Extract the [x, y] coordinate from the center of the cell holding the provided text.  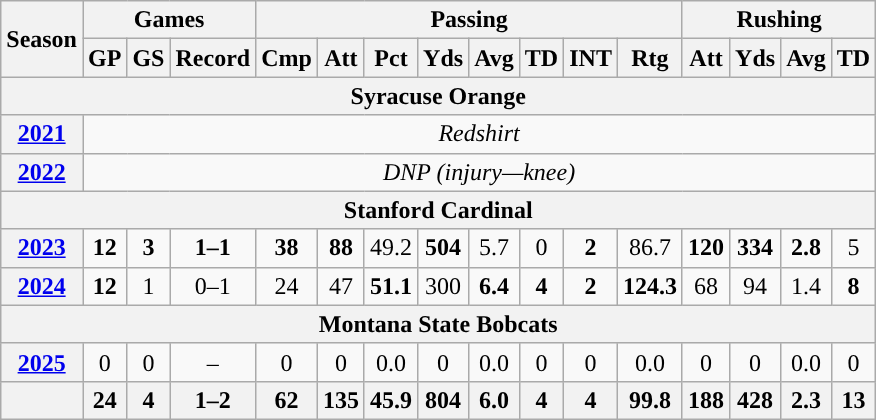
5.7 [494, 248]
2024 [42, 286]
Rushing [778, 20]
5 [853, 248]
88 [340, 248]
504 [444, 248]
68 [706, 286]
300 [444, 286]
2.3 [806, 400]
1–1 [213, 248]
8 [853, 286]
Cmp [287, 58]
Syracuse Orange [438, 96]
Season [42, 39]
Montana State Bobcats [438, 324]
6.4 [494, 286]
13 [853, 400]
135 [340, 400]
804 [444, 400]
1 [148, 286]
2022 [42, 172]
Rtg [650, 58]
DNP (injury—knee) [478, 172]
51.1 [390, 286]
62 [287, 400]
GS [148, 58]
47 [340, 286]
Games [168, 20]
1.4 [806, 286]
3 [148, 248]
– [213, 362]
1–2 [213, 400]
49.2 [390, 248]
38 [287, 248]
2.8 [806, 248]
Record [213, 58]
Redshirt [478, 134]
0–1 [213, 286]
45.9 [390, 400]
120 [706, 248]
99.8 [650, 400]
Pct [390, 58]
334 [756, 248]
188 [706, 400]
86.7 [650, 248]
6.0 [494, 400]
2025 [42, 362]
124.3 [650, 286]
Stanford Cardinal [438, 210]
GP [104, 58]
2023 [42, 248]
94 [756, 286]
2021 [42, 134]
428 [756, 400]
INT [591, 58]
Passing [470, 20]
